From the cell containing the given text, extract its center point as (x, y) coordinate. 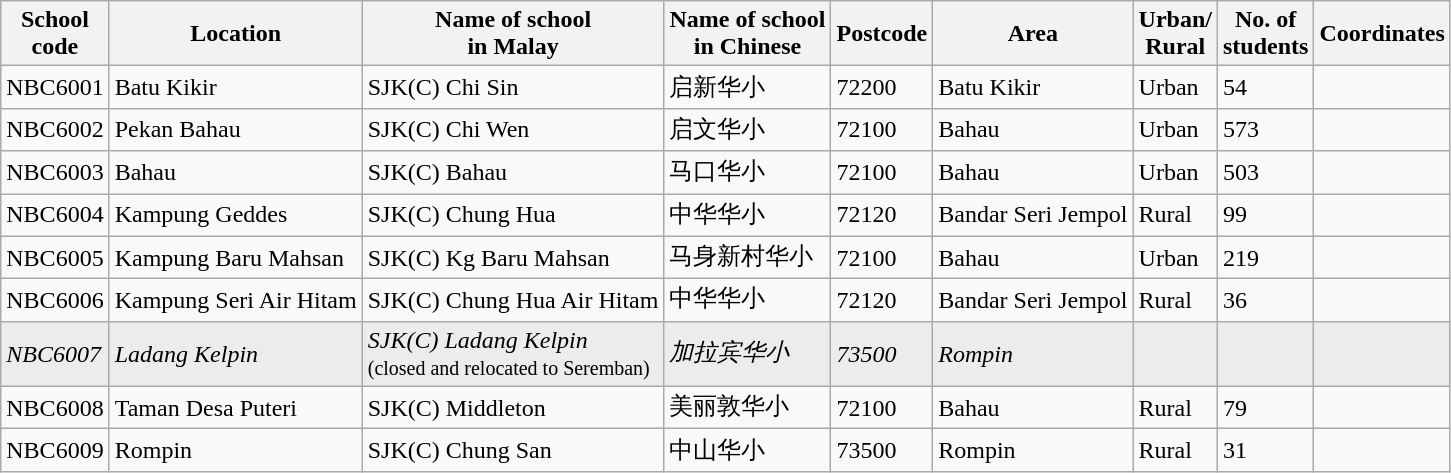
99 (1265, 216)
54 (1265, 88)
72200 (882, 88)
Name of schoolin Malay (513, 34)
Kampung Geddes (236, 216)
中山华小 (748, 450)
NBC6003 (55, 172)
SJK(C) Chung Hua (513, 216)
Area (1033, 34)
NBC6005 (55, 258)
NBC6009 (55, 450)
SJK(C) Kg Baru Mahsan (513, 258)
Ladang Kelpin (236, 354)
36 (1265, 300)
启文华小 (748, 130)
NBC6006 (55, 300)
Coordinates (1382, 34)
Name of schoolin Chinese (748, 34)
Schoolcode (55, 34)
美丽敦华小 (748, 408)
Kampung Baru Mahsan (236, 258)
SJK(C) Chung San (513, 450)
启新华小 (748, 88)
NBC6008 (55, 408)
31 (1265, 450)
219 (1265, 258)
SJK(C) Chi Sin (513, 88)
Taman Desa Puteri (236, 408)
Pekan Bahau (236, 130)
Postcode (882, 34)
573 (1265, 130)
NBC6007 (55, 354)
SJK(C) Middleton (513, 408)
503 (1265, 172)
Urban/Rural (1175, 34)
SJK(C) Ladang Kelpin(closed and relocated to Seremban) (513, 354)
马口华小 (748, 172)
SJK(C) Bahau (513, 172)
79 (1265, 408)
NBC6004 (55, 216)
NBC6001 (55, 88)
加拉宾华小 (748, 354)
Location (236, 34)
SJK(C) Chi Wen (513, 130)
SJK(C) Chung Hua Air Hitam (513, 300)
NBC6002 (55, 130)
No. ofstudents (1265, 34)
马身新村华小 (748, 258)
Kampung Seri Air Hitam (236, 300)
